Output the [X, Y] coordinate of the center of the cell containing the given text.  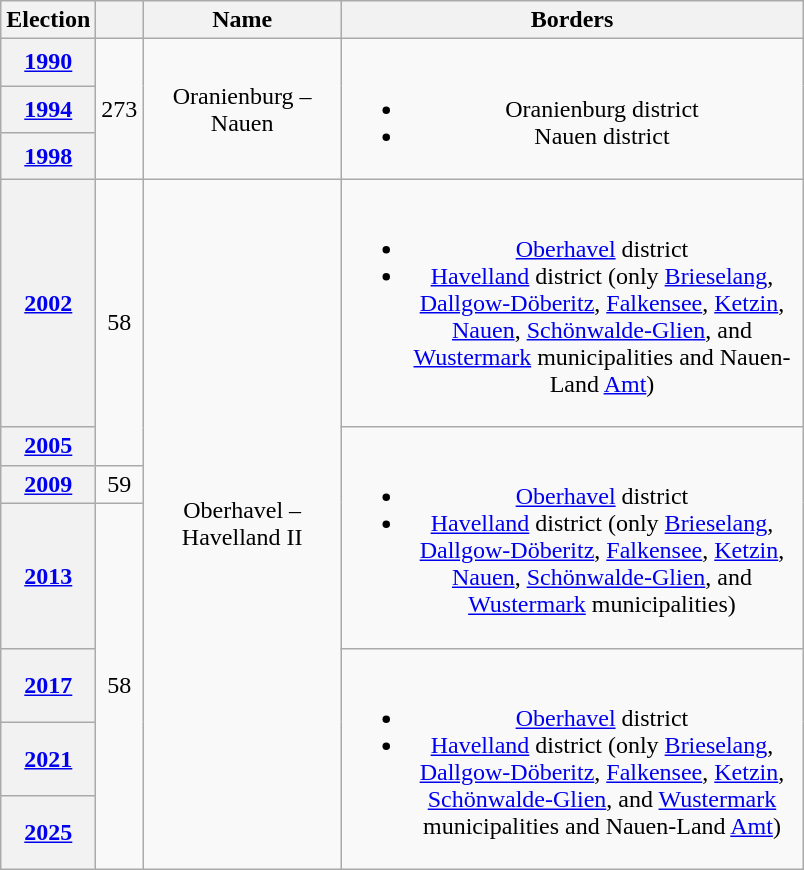
59 [120, 484]
273 [120, 109]
Election [48, 20]
1998 [48, 156]
2013 [48, 576]
Oberhavel – Havelland II [242, 524]
2009 [48, 484]
2025 [48, 832]
2005 [48, 446]
Oranienburg districtNauen district [572, 109]
2021 [48, 759]
1990 [48, 62]
Oranienburg – Nauen [242, 109]
Name [242, 20]
1994 [48, 110]
2002 [48, 303]
Oberhavel districtHavelland district (only Brieselang, Dallgow-Döberitz, Falkensee, Ketzin, Nauen, Schönwalde-Glien, and Wustermark municipalities) [572, 538]
Borders [572, 20]
2017 [48, 685]
